Pinpoint the cell where the given text exists, returning its (x, y) midpoint coordinate. 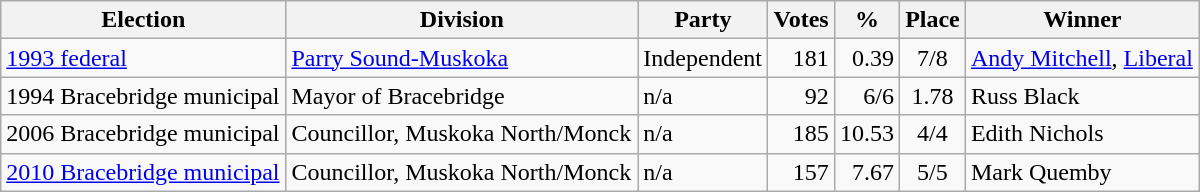
7/8 (933, 58)
Independent (703, 58)
10.53 (866, 134)
92 (801, 96)
181 (801, 58)
4/4 (933, 134)
0.39 (866, 58)
Edith Nichols (1082, 134)
Election (144, 20)
7.67 (866, 172)
Mayor of Bracebridge (462, 96)
1994 Bracebridge municipal (144, 96)
Russ Black (1082, 96)
Andy Mitchell, Liberal (1082, 58)
Mark Quemby (1082, 172)
2006 Bracebridge municipal (144, 134)
6/6 (866, 96)
% (866, 20)
Division (462, 20)
1.78 (933, 96)
Votes (801, 20)
185 (801, 134)
2010 Bracebridge municipal (144, 172)
1993 federal (144, 58)
Party (703, 20)
157 (801, 172)
Parry Sound-Muskoka (462, 58)
5/5 (933, 172)
Place (933, 20)
Winner (1082, 20)
